Locate the cell with the specified text and output its (x, y) center coordinate. 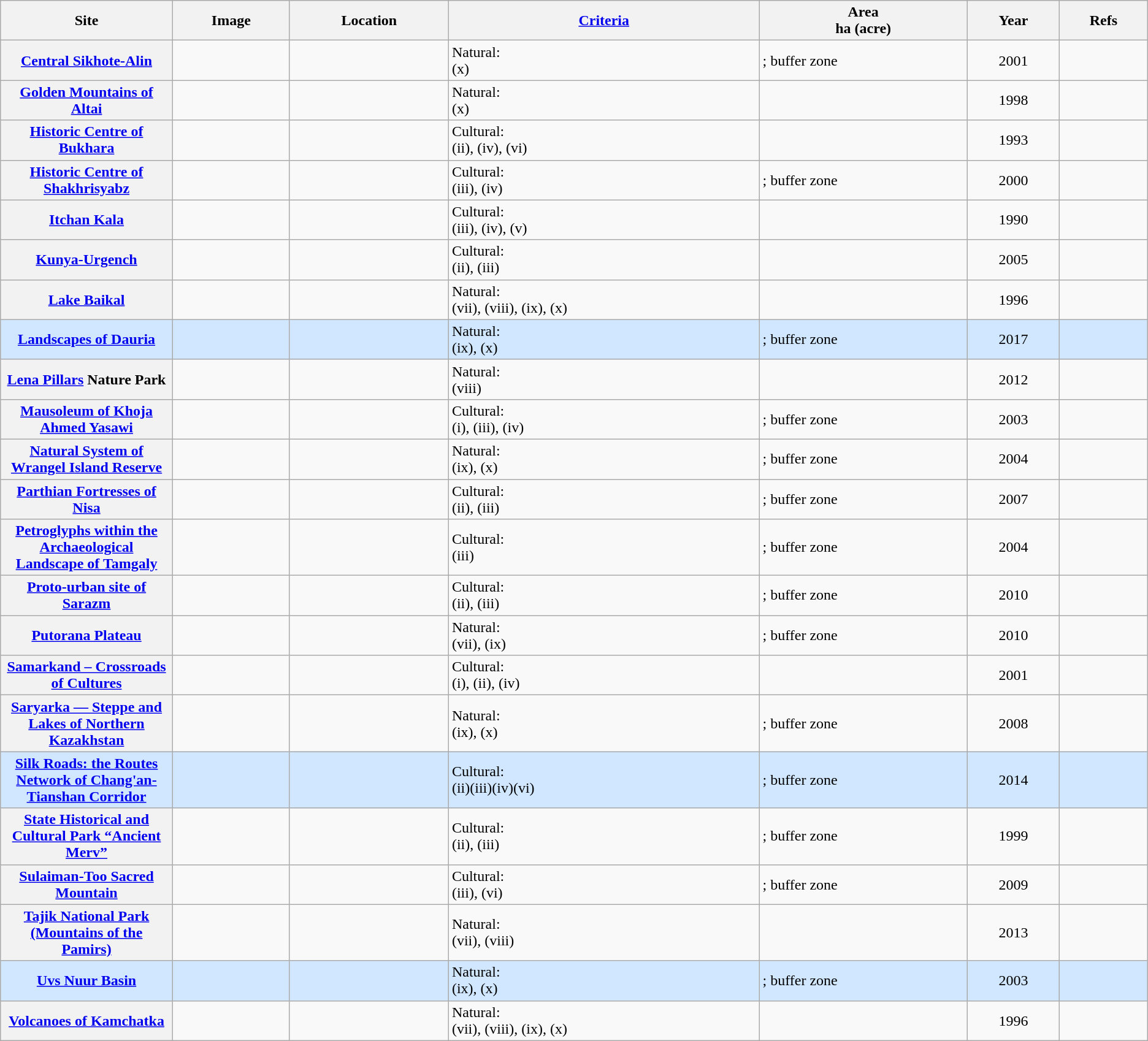
Natural:(vii), (ix) (603, 635)
Tajik National Park (Mountains of the Pamirs) (87, 932)
Historic Centre of Bukhara (87, 140)
Natural:(viii) (603, 379)
Sulaiman-Too Sacred Mountain (87, 884)
Historic Centre of Shakhrisyabz (87, 180)
Samarkand – Crossroads of Cultures (87, 676)
2007 (1013, 499)
Natural:(vii), (viii) (603, 932)
1999 (1013, 836)
Saryarka — Steppe and Lakes of Northern Kazakhstan (87, 723)
Lake Baikal (87, 299)
Silk Roads: the Routes Network of Chang'an-Tianshan Corridor (87, 780)
1993 (1013, 140)
Image (231, 21)
1990 (1013, 219)
Golden Mountains of Altai (87, 101)
2017 (1013, 340)
Criteria (603, 21)
Refs (1104, 21)
Cultural:(iii) (603, 547)
2000 (1013, 180)
Areaha (acre) (863, 21)
Cultural:(iii), (vi) (603, 884)
2009 (1013, 884)
Natural System of Wrangel Island Reserve (87, 459)
2014 (1013, 780)
2012 (1013, 379)
Volcanoes of Kamchatka (87, 1020)
Year (1013, 21)
Uvs Nuur Basin (87, 981)
Landscapes of Dauria (87, 340)
2005 (1013, 260)
Itchan Kala (87, 219)
Putorana Plateau (87, 635)
State Historical and Cultural Park “Ancient Merv” (87, 836)
Proto-urban site of Sarazm (87, 596)
Location (369, 21)
Cultural:(i), (ii), (iv) (603, 676)
Cultural:(ii), (iv), (vi) (603, 140)
Kunya-Urgench (87, 260)
Site (87, 21)
2013 (1013, 932)
Lena Pillars Nature Park (87, 379)
Cultural:(ii)(iii)(iv)(vi) (603, 780)
Cultural:(i), (iii), (iv) (603, 419)
Cultural:(iii), (iv), (v) (603, 219)
1998 (1013, 101)
Central Sikhote-Alin (87, 60)
Petroglyphs within the Archaeological Landscape of Tamgaly (87, 547)
Parthian Fortresses of Nisa (87, 499)
Cultural:(iii), (iv) (603, 180)
2008 (1013, 723)
Mausoleum of Khoja Ahmed Yasawi (87, 419)
